For the text-containing cell, return its midpoint in (x, y) coordinate format. 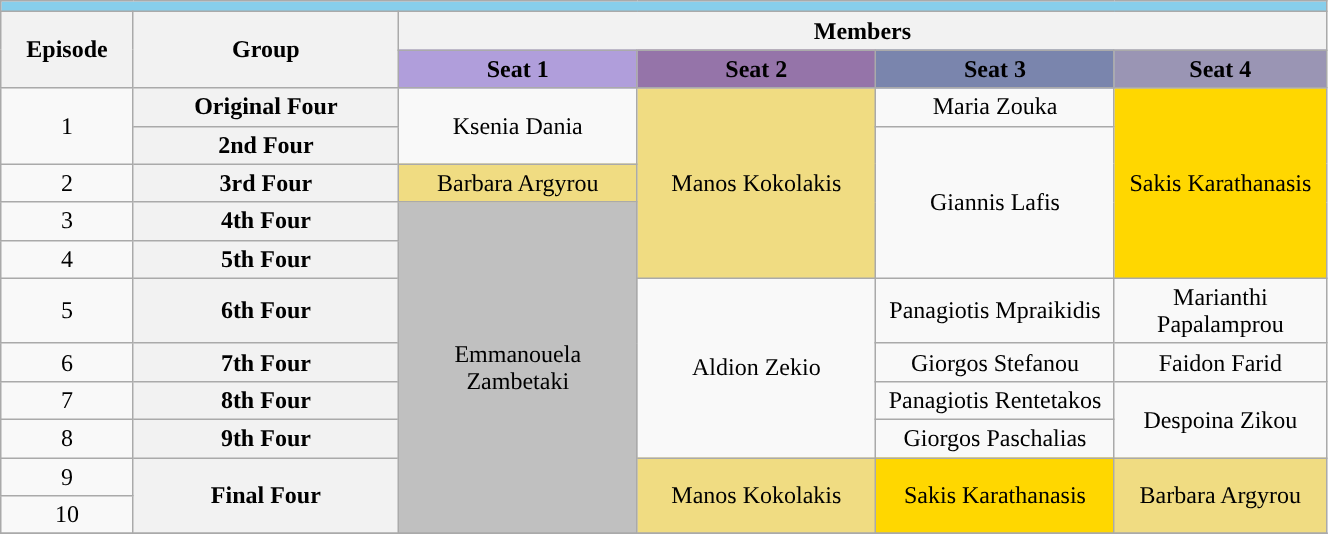
Ksenia Dania (518, 126)
8th Four (266, 400)
7th Four (266, 362)
Emmanouela Zambetaki (518, 368)
Seat 2 (756, 69)
5th Four (266, 259)
1 (68, 126)
Group (266, 50)
Seat 1 (518, 69)
Seat 4 (1220, 69)
Maria Zouka (996, 107)
7 (68, 400)
Aldion Zekio (756, 368)
Episode (68, 50)
5 (68, 310)
Despoina Zikou (1220, 419)
Marianthi Papalamprou (1220, 310)
9 (68, 477)
6th Four (266, 310)
Faidon Farid (1220, 362)
Panagiotis Rentetakos (996, 400)
3 (68, 221)
Giannis Lafis (996, 202)
Seat 3 (996, 69)
Giorgos Stefanou (996, 362)
8 (68, 438)
Final Four (266, 496)
9th Four (266, 438)
Panagiotis Mpraikidis (996, 310)
10 (68, 515)
4 (68, 259)
Members (862, 31)
Giorgos Paschalias (996, 438)
2 (68, 183)
6 (68, 362)
Original Four (266, 107)
2nd Four (266, 145)
3rd Four (266, 183)
4th Four (266, 221)
